Return [x, y] of the center of cell containing provided text 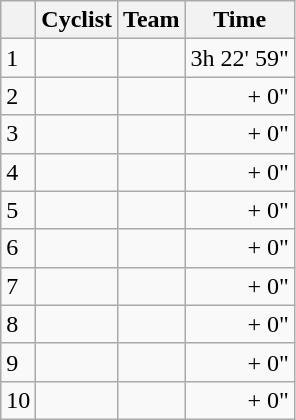
6 [18, 248]
7 [18, 286]
Time [240, 20]
3h 22' 59" [240, 58]
2 [18, 96]
Cyclist [77, 20]
3 [18, 134]
9 [18, 362]
5 [18, 210]
8 [18, 324]
1 [18, 58]
4 [18, 172]
10 [18, 400]
Team [152, 20]
